Scan for the cell matching the given text and deliver its (X, Y) coordinate at center. 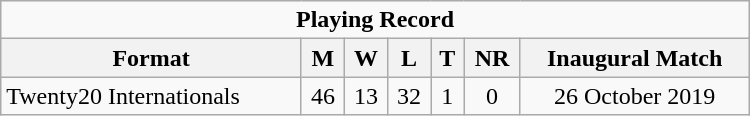
L (410, 58)
M (322, 58)
0 (492, 96)
26 October 2019 (634, 96)
NR (492, 58)
Playing Record (375, 20)
13 (366, 96)
Twenty20 Internationals (152, 96)
1 (448, 96)
Inaugural Match (634, 58)
46 (322, 96)
Format (152, 58)
T (448, 58)
W (366, 58)
32 (410, 96)
